From the cell containing the given text, extract its center point as (x, y) coordinate. 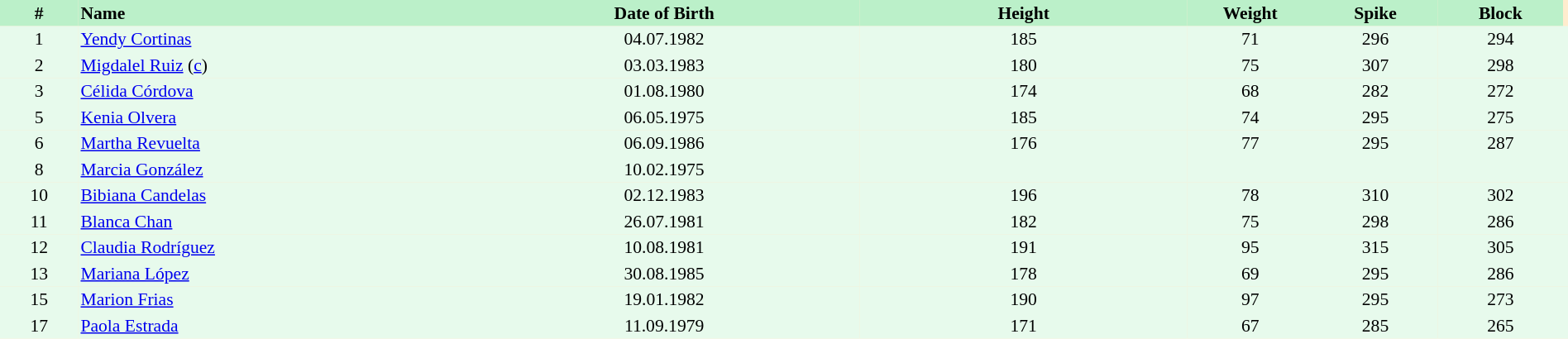
17 (39, 326)
# (39, 13)
Height (1024, 13)
178 (1024, 274)
315 (1374, 248)
1 (39, 40)
Blanca Chan (273, 222)
15 (39, 299)
287 (1500, 144)
77 (1250, 144)
13 (39, 274)
Name (273, 13)
Yendy Cortinas (273, 40)
97 (1250, 299)
176 (1024, 144)
265 (1500, 326)
11.09.1979 (664, 326)
196 (1024, 195)
19.01.1982 (664, 299)
Spike (1374, 13)
95 (1250, 248)
67 (1250, 326)
Claudia Rodríguez (273, 248)
305 (1500, 248)
06.09.1986 (664, 144)
285 (1374, 326)
275 (1500, 117)
01.08.1980 (664, 91)
68 (1250, 91)
Marcia González (273, 169)
71 (1250, 40)
03.03.1983 (664, 65)
Martha Revuelta (273, 144)
Date of Birth (664, 13)
10 (39, 195)
10.02.1975 (664, 169)
296 (1374, 40)
78 (1250, 195)
11 (39, 222)
Marion Frias (273, 299)
26.07.1981 (664, 222)
69 (1250, 274)
5 (39, 117)
171 (1024, 326)
6 (39, 144)
Mariana López (273, 274)
04.07.1982 (664, 40)
Migdalel Ruiz (c) (273, 65)
8 (39, 169)
Weight (1250, 13)
Paola Estrada (273, 326)
12 (39, 248)
Kenia Olvera (273, 117)
02.12.1983 (664, 195)
294 (1500, 40)
74 (1250, 117)
282 (1374, 91)
Bibiana Candelas (273, 195)
190 (1024, 299)
2 (39, 65)
272 (1500, 91)
Block (1500, 13)
182 (1024, 222)
191 (1024, 248)
307 (1374, 65)
174 (1024, 91)
3 (39, 91)
06.05.1975 (664, 117)
302 (1500, 195)
310 (1374, 195)
10.08.1981 (664, 248)
Célida Córdova (273, 91)
180 (1024, 65)
30.08.1985 (664, 274)
273 (1500, 299)
